Detect which cell encompasses the target text, then output its [x, y] center coordinate. 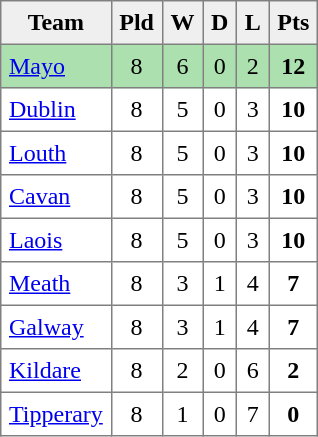
Meath [56, 284]
W [182, 23]
Dublin [56, 110]
Pld [136, 23]
Louth [56, 153]
Mayo [56, 66]
Laois [56, 240]
Kildare [56, 371]
12 [293, 66]
L [254, 23]
Team [56, 23]
Galway [56, 327]
Tipperary [56, 414]
Cavan [56, 197]
Pts [293, 23]
D [220, 23]
